Capture the cell that displays the provided text and extract its (X, Y) central coordinate. 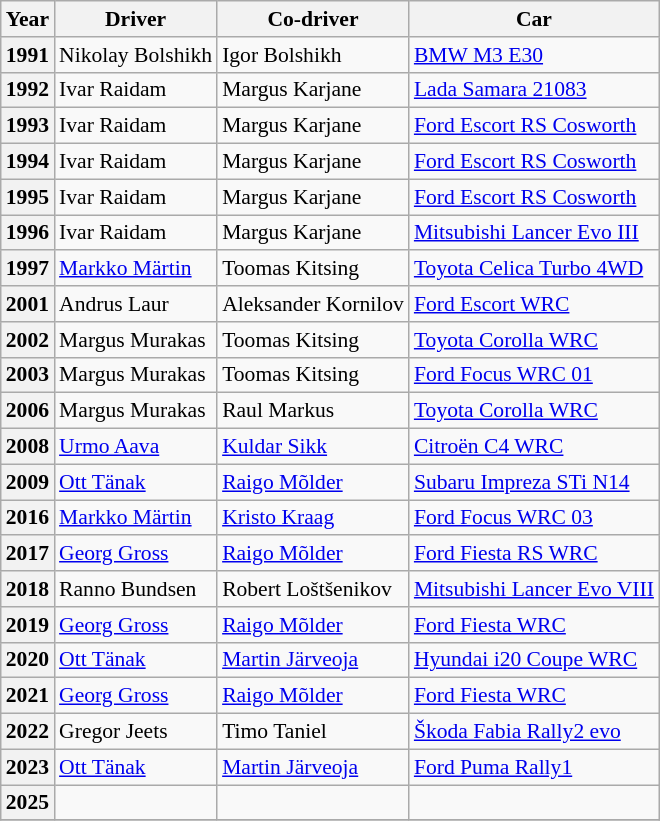
2023 (28, 767)
1993 (28, 126)
1997 (28, 269)
2022 (28, 732)
Ford Puma Rally1 (534, 767)
Lada Samara 21083 (534, 90)
Car (534, 19)
Kuldar Sikk (313, 447)
Ford Fiesta RS WRC (534, 554)
Mitsubishi Lancer Evo VIII (534, 589)
2025 (28, 803)
2003 (28, 375)
Andrus Laur (136, 304)
Toyota Celica Turbo 4WD (534, 269)
Subaru Impreza STi N14 (534, 482)
BMW M3 E30 (534, 55)
Mitsubishi Lancer Evo III (534, 233)
Ranno Bundsen (136, 589)
2016 (28, 518)
2017 (28, 554)
Kristo Kraag (313, 518)
Citroën C4 WRC (534, 447)
1996 (28, 233)
Co-driver (313, 19)
2002 (28, 340)
Igor Bolshikh (313, 55)
2008 (28, 447)
1991 (28, 55)
Year (28, 19)
2021 (28, 696)
Nikolay Bolshikh (136, 55)
Ford Focus WRC 03 (534, 518)
2019 (28, 625)
Raul Markus (313, 411)
Urmo Aava (136, 447)
Škoda Fabia Rally2 evo (534, 732)
Ford Focus WRC 01 (534, 375)
2009 (28, 482)
2018 (28, 589)
2006 (28, 411)
1992 (28, 90)
2001 (28, 304)
Driver (136, 19)
2020 (28, 660)
Gregor Jeets (136, 732)
1995 (28, 197)
Hyundai i20 Coupe WRC (534, 660)
Robert Loštšenikov (313, 589)
Aleksander Kornilov (313, 304)
Timo Taniel (313, 732)
Ford Escort WRC (534, 304)
1994 (28, 162)
